Search for the cell housing the specified text and yield its [x, y] center coordinate. 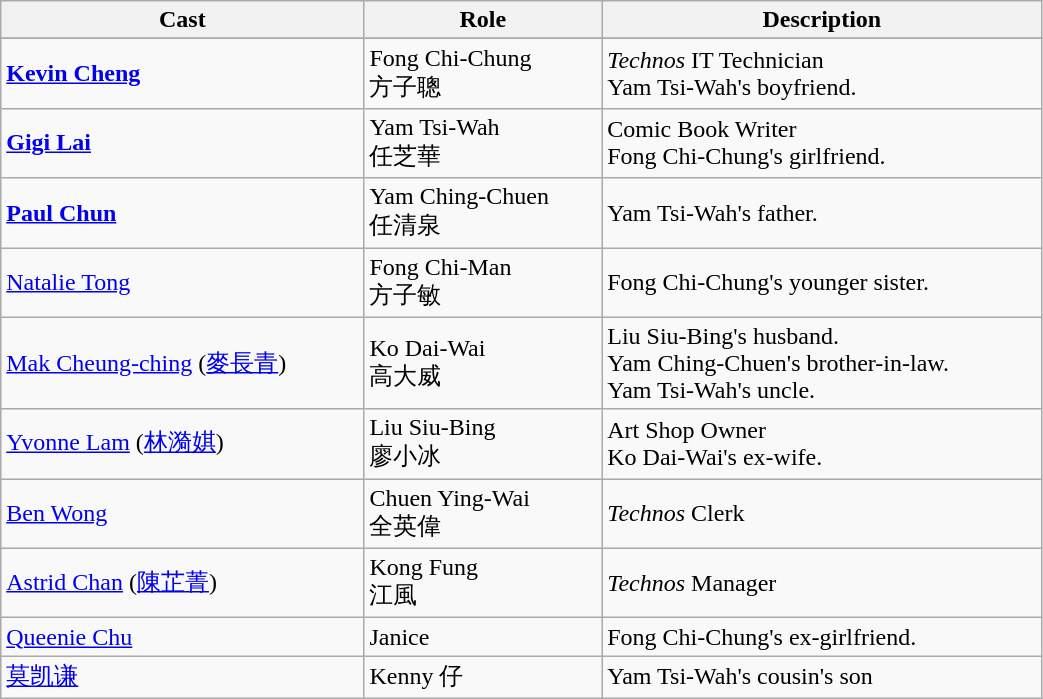
Ko Dai-Wai 高大威 [483, 363]
Fong Chi-Chung 方子聰 [483, 74]
Chuen Ying-Wai 全英偉 [483, 514]
Kong Fung 江風 [483, 583]
Natalie Tong [182, 283]
Yam Tsi-Wah 任芝華 [483, 143]
Kevin Cheng [182, 74]
Yam Ching-Chuen 任清泉 [483, 213]
Paul Chun [182, 213]
Gigi Lai [182, 143]
Fong Chi-Chung's younger sister. [822, 283]
Kenny 仔 [483, 678]
Yam Tsi-Wah's cousin's son [822, 678]
Technos IT Technician Yam Tsi-Wah's boyfriend. [822, 74]
Liu Siu-Bing 廖小冰 [483, 444]
Fong Chi-Man 方子敏 [483, 283]
Liu Siu-Bing's husband. Yam Ching-Chuen's brother-in-law. Yam Tsi-Wah's uncle. [822, 363]
Art Shop Owner Ko Dai-Wai's ex-wife. [822, 444]
Mak Cheung-ching (麥長青) [182, 363]
Astrid Chan (陳芷菁) [182, 583]
Ben Wong [182, 514]
Queenie Chu [182, 637]
Description [822, 20]
Role [483, 20]
Technos Manager [822, 583]
Yam Tsi-Wah's father. [822, 213]
Comic Book Writer Fong Chi-Chung's girlfriend. [822, 143]
Yvonne Lam (林漪娸) [182, 444]
Janice [483, 637]
Cast [182, 20]
莫凯谦 [182, 678]
Fong Chi-Chung's ex-girlfriend. [822, 637]
Technos Clerk [822, 514]
